Search for the cell housing the specified text and yield its [x, y] center coordinate. 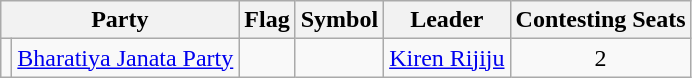
2 [600, 58]
Leader [447, 20]
Symbol [339, 20]
Contesting Seats [600, 20]
Party [120, 20]
Flag [267, 20]
Bharatiya Janata Party [126, 58]
Kiren Rijiju [447, 58]
